Scan for the cell matching the given text and deliver its (X, Y) coordinate at center. 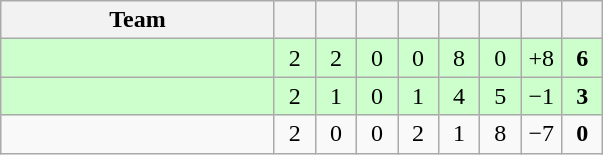
4 (460, 96)
5 (500, 96)
+8 (542, 58)
6 (582, 58)
−1 (542, 96)
Team (138, 20)
3 (582, 96)
−7 (542, 134)
